Output the (x, y) coordinate of the center of the cell containing the given text.  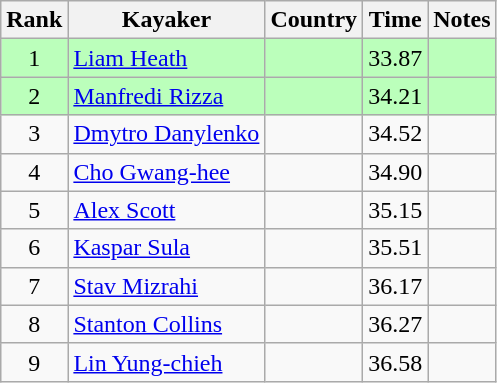
35.51 (396, 248)
4 (34, 172)
Cho Gwang-hee (166, 172)
Rank (34, 20)
Dmytro Danylenko (166, 134)
35.15 (396, 210)
6 (34, 248)
8 (34, 324)
1 (34, 58)
Alex Scott (166, 210)
36.27 (396, 324)
Notes (462, 20)
Manfredi Rizza (166, 96)
3 (34, 134)
36.58 (396, 362)
Kaspar Sula (166, 248)
Stav Mizrahi (166, 286)
Country (314, 20)
33.87 (396, 58)
Liam Heath (166, 58)
34.52 (396, 134)
Time (396, 20)
34.21 (396, 96)
7 (34, 286)
2 (34, 96)
9 (34, 362)
Stanton Collins (166, 324)
36.17 (396, 286)
5 (34, 210)
34.90 (396, 172)
Lin Yung-chieh (166, 362)
Kayaker (166, 20)
